Search for the cell housing the specified text and yield its [X, Y] center coordinate. 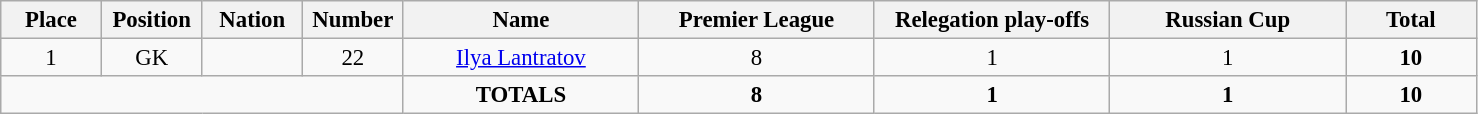
Nation [252, 20]
Premier League [757, 20]
Place [52, 20]
Number [354, 20]
GK [152, 58]
Ilya Lantratov [521, 58]
Total [1412, 20]
Relegation play-offs [992, 20]
Position [152, 20]
Name [521, 20]
22 [354, 58]
Russian Cup [1228, 20]
TOTALS [521, 95]
